Pinpoint the cell where the given text exists, returning its [x, y] midpoint coordinate. 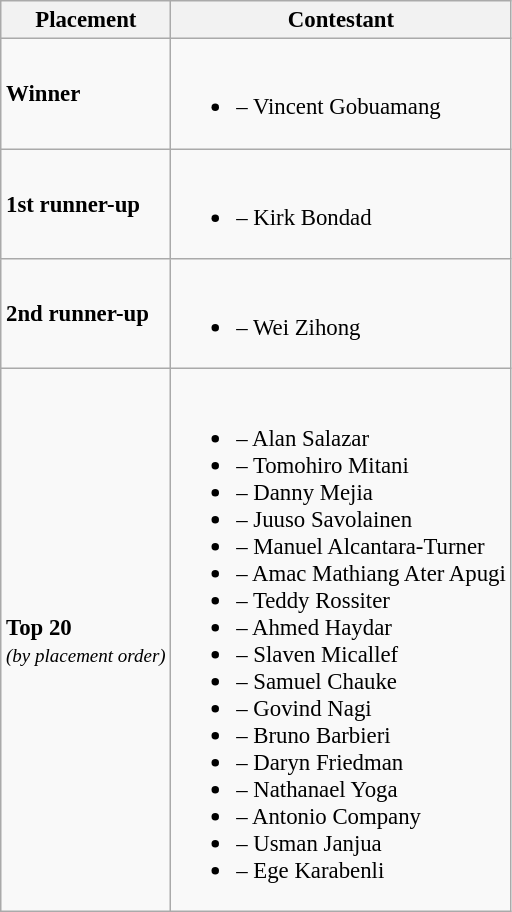
Placement [86, 20]
– Vincent Gobuamang [341, 94]
– Kirk Bondad [341, 204]
Contestant [341, 20]
Winner [86, 94]
Top 20(by placement order) [86, 640]
– Wei Zihong [341, 314]
2nd runner-up [86, 314]
1st runner-up [86, 204]
